Return (x, y) of the center of cell containing provided text 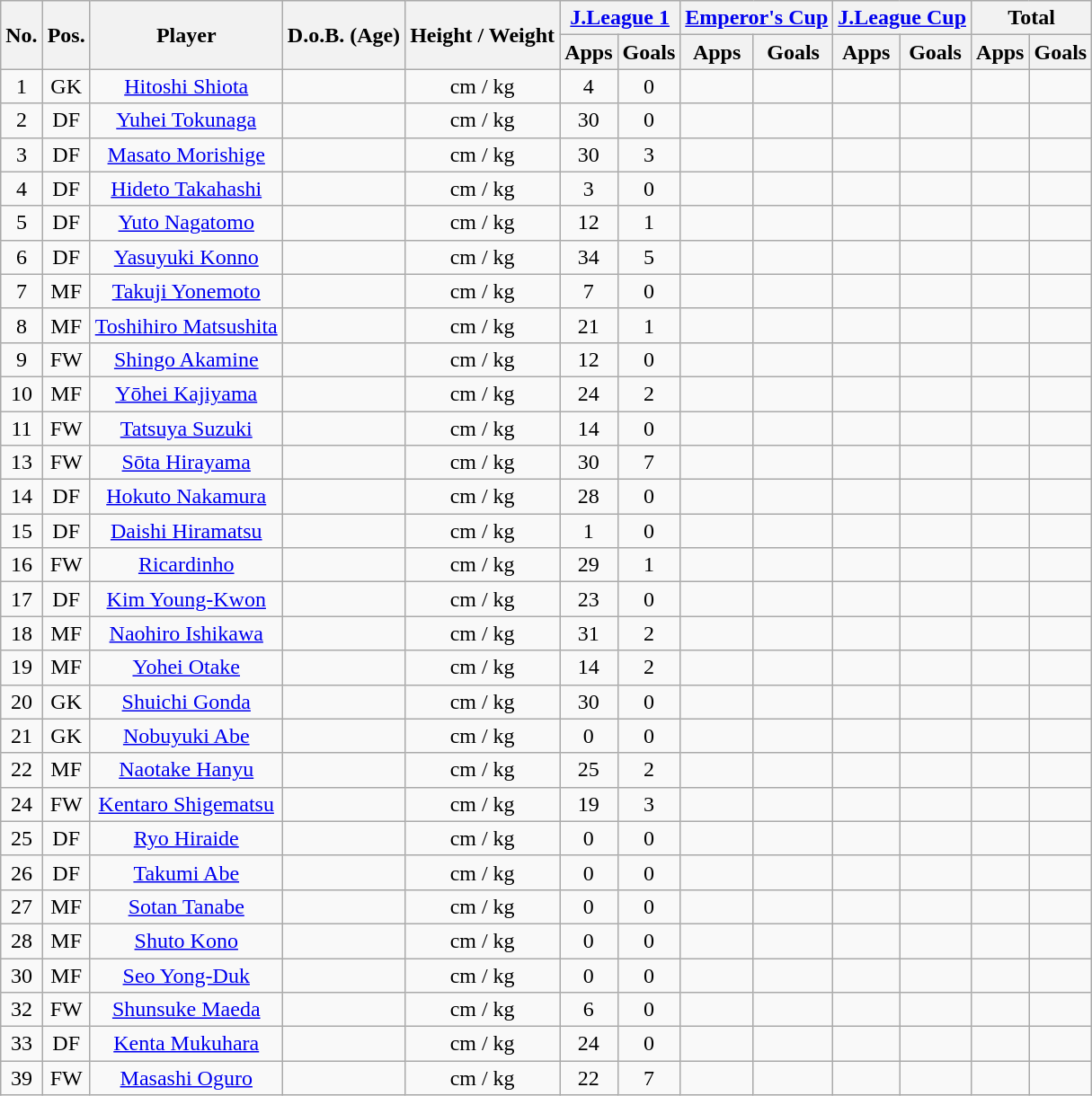
Hokuto Nakamura (186, 497)
27 (22, 906)
8 (22, 325)
Sotan Tanabe (186, 906)
15 (22, 531)
Yuhei Tokunaga (186, 120)
Masashi Oguro (186, 1078)
10 (22, 393)
13 (22, 463)
Takumi Abe (186, 872)
Yōhei Kajiyama (186, 393)
Shunsuke Maeda (186, 1010)
Daishi Hiramatsu (186, 531)
Pos. (67, 35)
20 (22, 702)
J.League 1 (620, 18)
Yasuyuki Konno (186, 257)
17 (22, 599)
Total (1032, 18)
Ryo Hiraide (186, 838)
Player (186, 35)
Ricardinho (186, 565)
Masato Morishige (186, 155)
Toshihiro Matsushita (186, 325)
Hideto Takahashi (186, 189)
Kentaro Shigematsu (186, 804)
29 (589, 565)
Yohei Otake (186, 667)
Shuichi Gonda (186, 702)
Tatsuya Suzuki (186, 429)
26 (22, 872)
9 (22, 359)
Nobuyuki Abe (186, 736)
J.League Cup (902, 18)
Yuto Nagatomo (186, 223)
Shuto Kono (186, 941)
Naotake Hanyu (186, 770)
Sōta Hirayama (186, 463)
Naohiro Ishikawa (186, 633)
No. (22, 35)
33 (22, 1044)
11 (22, 429)
Emperor's Cup (757, 18)
Seo Yong-Duk (186, 975)
18 (22, 633)
23 (589, 599)
39 (22, 1078)
32 (22, 1010)
Kim Young-Kwon (186, 599)
Height / Weight (483, 35)
Takuji Yonemoto (186, 291)
Shingo Akamine (186, 359)
31 (589, 633)
Hitoshi Shiota (186, 86)
16 (22, 565)
D.o.B. (Age) (343, 35)
Kenta Mukuhara (186, 1044)
34 (589, 257)
